Find where the given text appears and provide that cell's center as [x, y] coordinate. 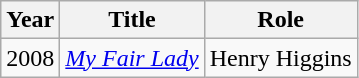
2008 [30, 58]
Henry Higgins [280, 58]
Role [280, 20]
My Fair Lady [132, 58]
Year [30, 20]
Title [132, 20]
